Extract the [X, Y] coordinate from the center of the cell holding the provided text.  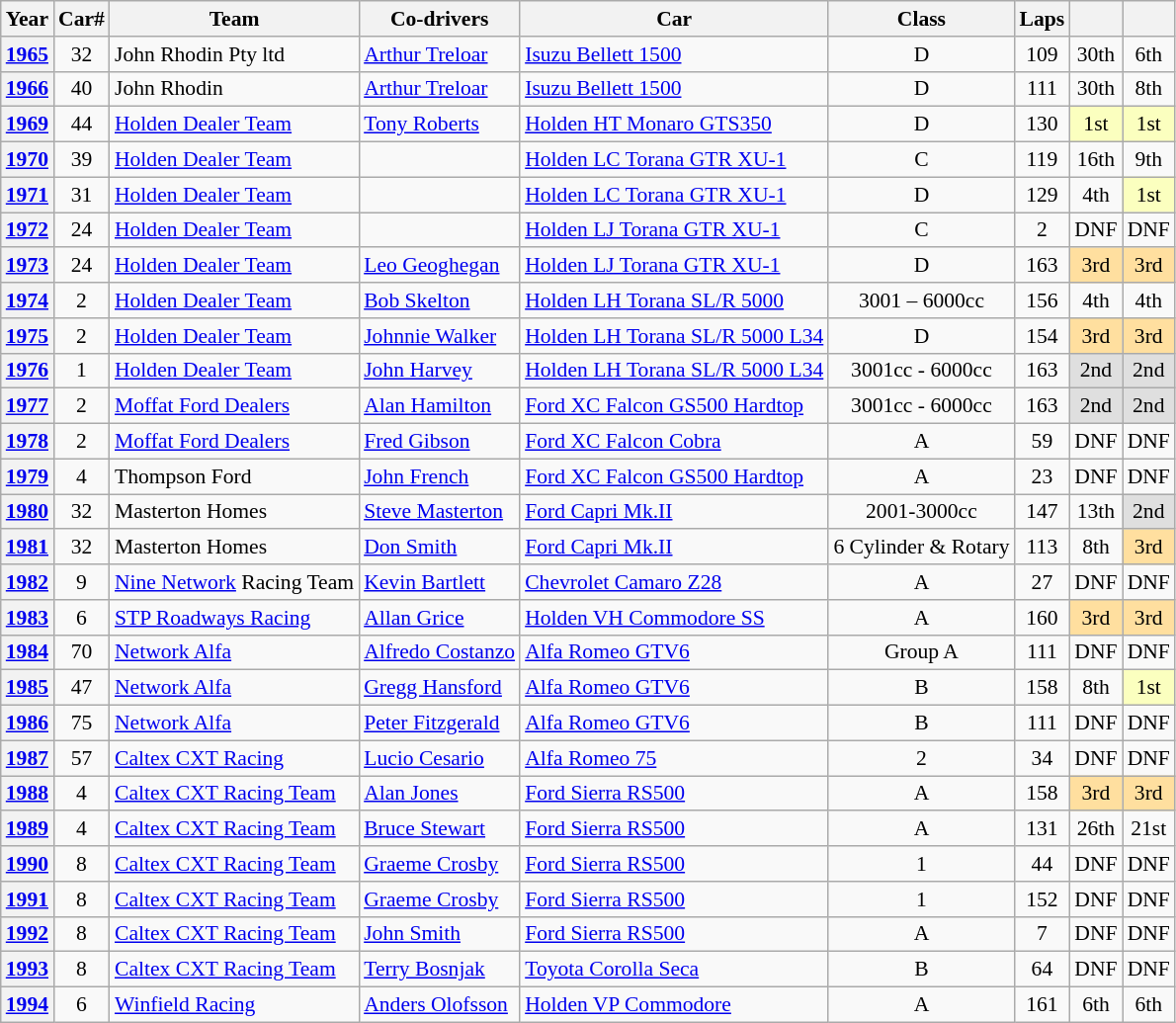
1966 [28, 89]
1982 [28, 582]
Fred Gibson [439, 442]
156 [1043, 300]
Team [234, 19]
1965 [28, 54]
Holden LH Torana SL/R 5000 [674, 300]
75 [81, 724]
109 [1043, 54]
Ford XC Falcon Cobra [674, 442]
STP Roadways Racing [234, 618]
9th [1148, 160]
130 [1043, 125]
1976 [28, 371]
1993 [28, 970]
1975 [28, 336]
Alan Jones [439, 794]
Anders Olofsson [439, 1005]
21st [1148, 829]
Kevin Bartlett [439, 582]
31 [81, 195]
John Smith [439, 934]
1974 [28, 300]
6 Cylinder & Rotary [921, 548]
Don Smith [439, 548]
Johnnie Walker [439, 336]
1971 [28, 195]
John Rhodin [234, 89]
1984 [28, 652]
23 [1043, 476]
Car# [81, 19]
26th [1095, 829]
1990 [28, 864]
Class [921, 19]
154 [1043, 336]
129 [1043, 195]
Alfa Romeo 75 [674, 758]
Group A [921, 652]
70 [81, 652]
34 [1043, 758]
Tony Roberts [439, 125]
John Rhodin Pty ltd [234, 54]
1987 [28, 758]
Alan Hamilton [439, 406]
160 [1043, 618]
147 [1043, 512]
152 [1043, 899]
1972 [28, 230]
64 [1043, 970]
57 [81, 758]
1988 [28, 794]
1973 [28, 266]
1970 [28, 160]
9 [81, 582]
Allan Grice [439, 618]
Alfredo Costanzo [439, 652]
59 [1043, 442]
Gregg Hansford [439, 688]
Chevrolet Camaro Z28 [674, 582]
Thompson Ford [234, 476]
Lucio Cesario [439, 758]
27 [1043, 582]
1992 [28, 934]
Holden HT Monaro GTS350 [674, 125]
Steve Masterton [439, 512]
John Harvey [439, 371]
Winfield Racing [234, 1005]
39 [81, 160]
1969 [28, 125]
13th [1095, 512]
Peter Fitzgerald [439, 724]
161 [1043, 1005]
Laps [1043, 19]
40 [81, 89]
1980 [28, 512]
131 [1043, 829]
1981 [28, 548]
Holden VP Commodore [674, 1005]
7 [1043, 934]
47 [81, 688]
Bruce Stewart [439, 829]
119 [1043, 160]
1983 [28, 618]
Year [28, 19]
Caltex CXT Racing [234, 758]
3001 – 6000cc [921, 300]
2001-3000cc [921, 512]
Leo Geoghegan [439, 266]
1994 [28, 1005]
1986 [28, 724]
Car [674, 19]
1978 [28, 442]
Toyota Corolla Seca [674, 970]
Terry Bosnjak [439, 970]
Bob Skelton [439, 300]
1985 [28, 688]
Nine Network Racing Team [234, 582]
Holden VH Commodore SS [674, 618]
113 [1043, 548]
16th [1095, 160]
1977 [28, 406]
John French [439, 476]
Co-drivers [439, 19]
1979 [28, 476]
1989 [28, 829]
1991 [28, 899]
